Return the (X, Y) coordinate for the center point of the cell that contains the specified text.  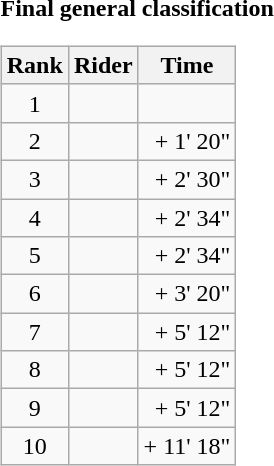
1 (34, 103)
5 (34, 256)
7 (34, 332)
8 (34, 370)
10 (34, 446)
Time (187, 65)
Rank (34, 65)
2 (34, 141)
3 (34, 179)
+ 3' 20" (187, 294)
Rider (103, 65)
4 (34, 217)
+ 11' 18" (187, 446)
+ 2' 30" (187, 179)
+ 1' 20" (187, 141)
6 (34, 294)
9 (34, 408)
